Search for the cell housing the specified text and yield its (X, Y) center coordinate. 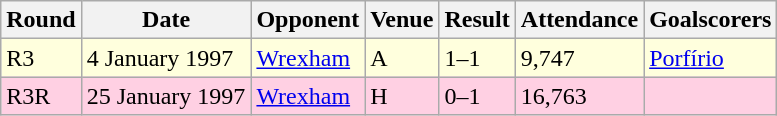
16,763 (579, 96)
A (402, 58)
9,747 (579, 58)
Round (41, 20)
25 January 1997 (166, 96)
Result (477, 20)
Opponent (308, 20)
Goalscorers (710, 20)
H (402, 96)
0–1 (477, 96)
Attendance (579, 20)
R3R (41, 96)
Porfírio (710, 58)
Date (166, 20)
Venue (402, 20)
1–1 (477, 58)
R3 (41, 58)
4 January 1997 (166, 58)
